Identify which cell holds the provided text, then report its (x, y) central coordinate. 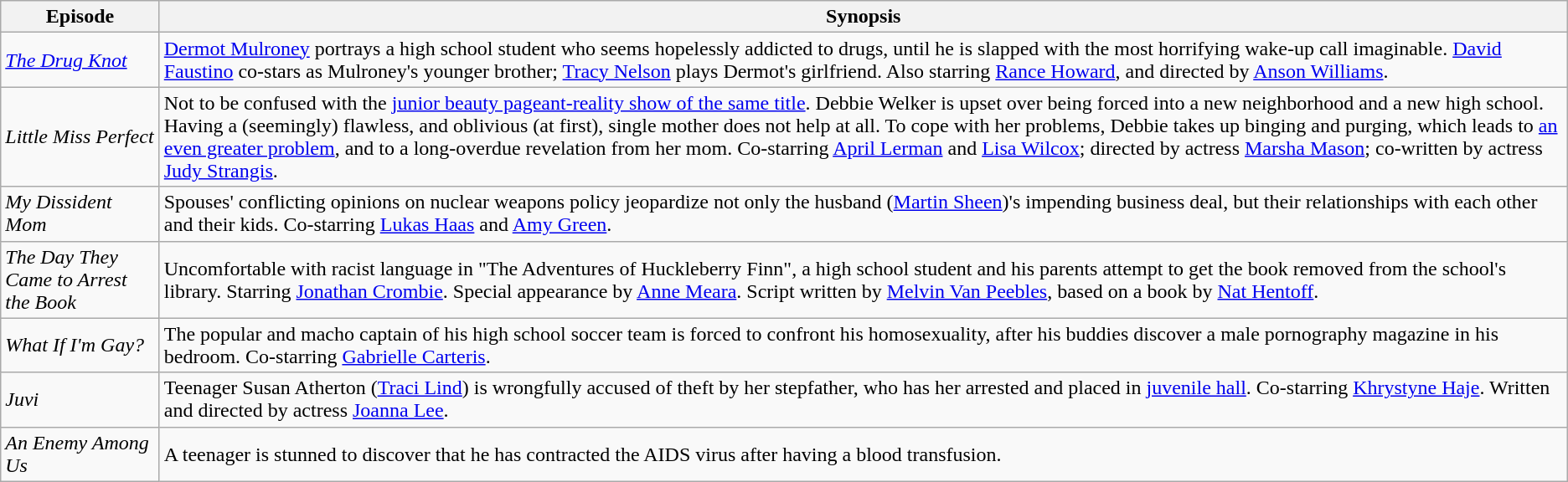
Little Miss Perfect (80, 137)
What If I'm Gay? (80, 345)
My Dissident Mom (80, 214)
Juvi (80, 400)
Synopsis (863, 17)
The Drug Knot (80, 60)
Episode (80, 17)
The Day They Came to Arrest the Book (80, 279)
A teenager is stunned to discover that he has contracted the AIDS virus after having a blood transfusion. (863, 454)
An Enemy Among Us (80, 454)
